Search for the cell housing the specified text and yield its [X, Y] center coordinate. 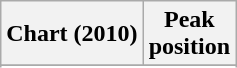
Chart (2010) [72, 34]
Peakposition [189, 34]
